Return (X, Y) of the center of cell containing provided text 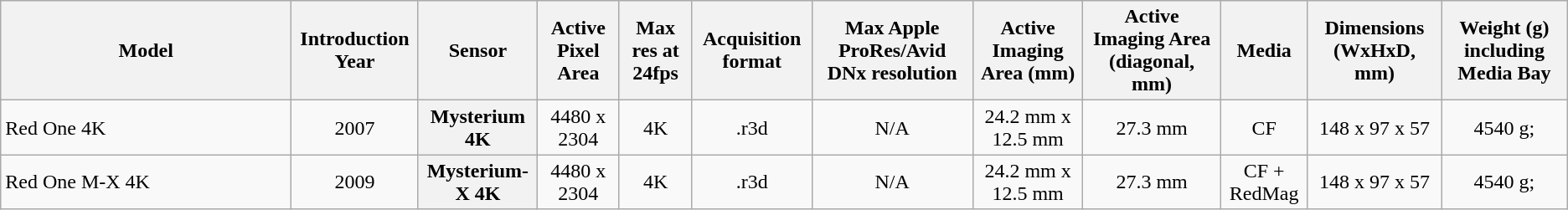
Active Imaging Area (mm) (1028, 50)
Model (146, 50)
Sensor (477, 50)
2007 (355, 127)
Active Pixel Area (578, 50)
Acquisition format (752, 50)
Active Imaging Area (diagonal, mm) (1152, 50)
Max Apple ProRes/Avid DNx resolution (892, 50)
Red One M-X 4K (146, 182)
Mysterium 4K (477, 127)
Weight (g) including Media Bay (1504, 50)
Red One 4K (146, 127)
2009 (355, 182)
Introduction Year (355, 50)
Dimensions (WxHxD, mm) (1374, 50)
CF (1264, 127)
Max res at 24fps (655, 50)
Mysterium-X 4K (477, 182)
Media (1264, 50)
CF + RedMag (1264, 182)
